Extract the (X, Y) coordinate from the center of the cell holding the provided text.  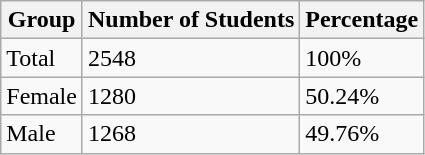
Total (42, 58)
Number of Students (190, 20)
2548 (190, 58)
Percentage (362, 20)
100% (362, 58)
49.76% (362, 134)
Group (42, 20)
50.24% (362, 96)
Male (42, 134)
1268 (190, 134)
Female (42, 96)
1280 (190, 96)
